From the cell containing the given text, extract its center point as [x, y] coordinate. 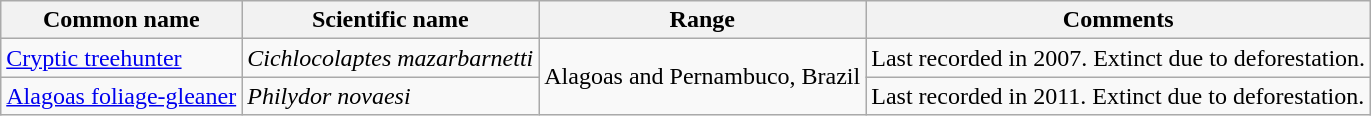
Philydor novaesi [390, 96]
Alagoas foliage-gleaner [122, 96]
Cichlocolaptes mazarbarnetti [390, 58]
Last recorded in 2011. Extinct due to deforestation. [1118, 96]
Last recorded in 2007. Extinct due to deforestation. [1118, 58]
Comments [1118, 20]
Alagoas and Pernambuco, Brazil [702, 77]
Cryptic treehunter [122, 58]
Common name [122, 20]
Range [702, 20]
Scientific name [390, 20]
